Capture the cell that displays the provided text and extract its (x, y) central coordinate. 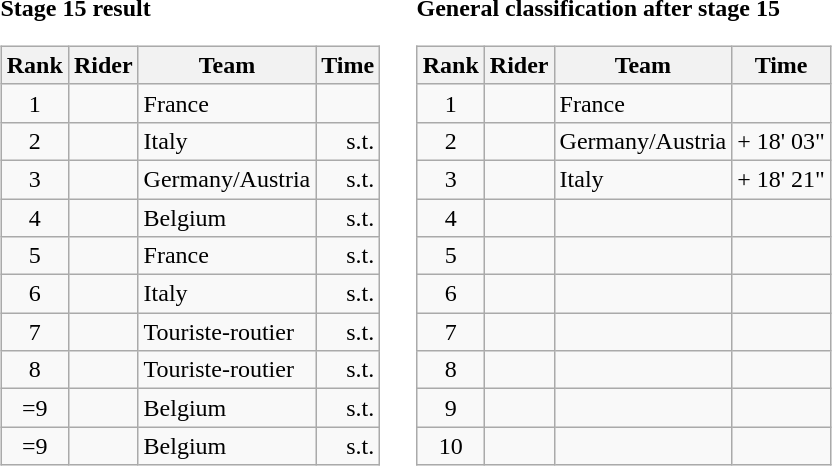
10 (450, 446)
+ 18' 21" (782, 179)
9 (450, 408)
+ 18' 03" (782, 141)
